For the text-containing cell, return its midpoint in [x, y] coordinate format. 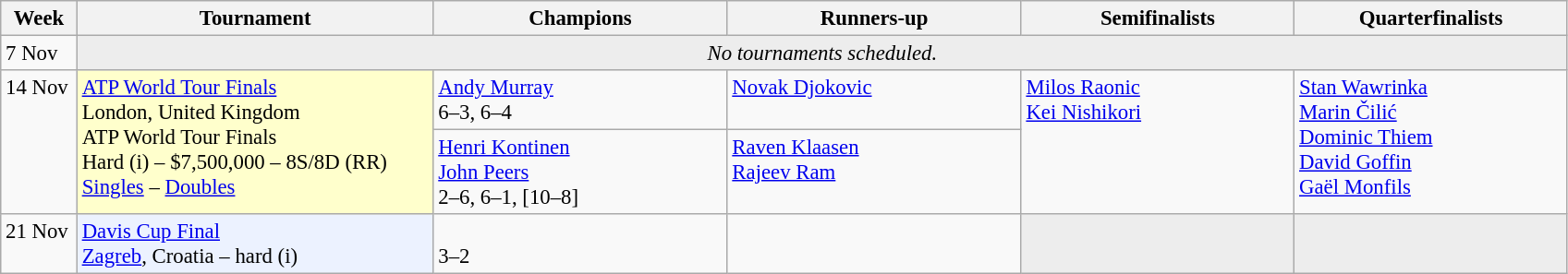
7 Nov [39, 54]
Semifinalists [1158, 18]
Milos Raonic Kei Nishikori [1158, 142]
Quarterfinalists [1431, 18]
No tournaments scheduled. [822, 54]
Andy Murray 6–3, 6–4 [580, 100]
Week [39, 18]
Stan Wawrinka Marin Čilić Dominic Thiem David Goffin Gaël Monfils [1431, 142]
Novak Djokovic [874, 100]
ATP World Tour Finals London, United KingdomATP World Tour FinalsHard (i) – $7,500,000 – 8S/8D (RR)Singles – Doubles [255, 142]
Runners-up [874, 18]
Henri Kontinen John Peers2–6, 6–1, [10–8] [580, 173]
3–2 [580, 244]
Davis Cup Final Zagreb, Croatia – hard (i) [255, 244]
14 Nov [39, 142]
21 Nov [39, 244]
Tournament [255, 18]
Raven Klaasen Rajeev Ram [874, 173]
Champions [580, 18]
